Detect which cell encompasses the target text, then output its (X, Y) center coordinate. 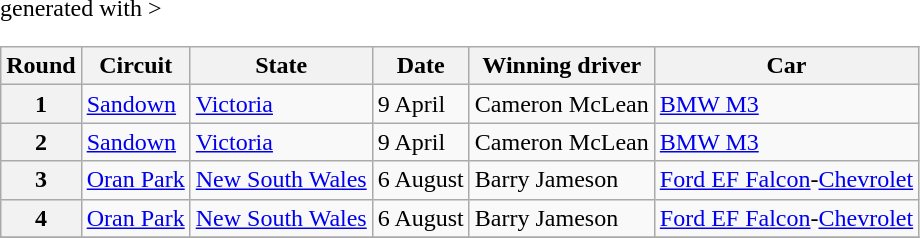
2 (41, 142)
1 (41, 104)
Round (41, 66)
Date (420, 66)
3 (41, 180)
4 (41, 218)
Car (786, 66)
State (281, 66)
Winning driver (562, 66)
Circuit (136, 66)
